Scan for the cell matching the given text and deliver its [X, Y] coordinate at center. 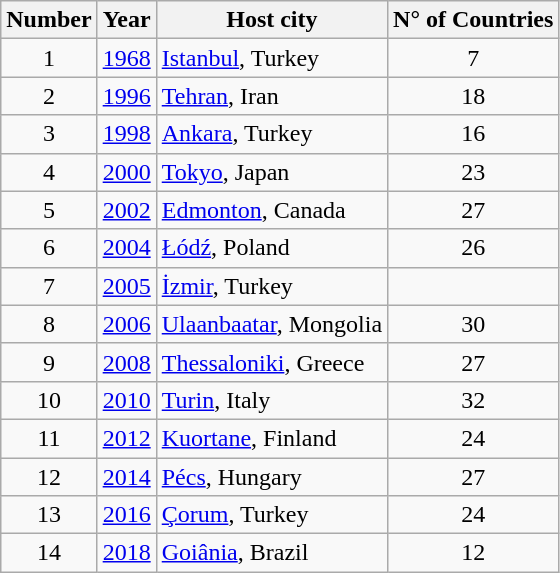
Tehran, Iran [272, 96]
Tokyo, Japan [272, 172]
18 [474, 96]
2005 [126, 286]
8 [49, 324]
14 [49, 553]
13 [49, 515]
26 [474, 248]
Ankara, Turkey [272, 134]
Çorum, Turkey [272, 515]
23 [474, 172]
5 [49, 210]
2010 [126, 400]
Turin, Italy [272, 400]
İzmir, Turkey [272, 286]
1968 [126, 58]
2012 [126, 438]
10 [49, 400]
2 [49, 96]
11 [49, 438]
2008 [126, 362]
2004 [126, 248]
Łódź, Poland [272, 248]
1 [49, 58]
2014 [126, 477]
32 [474, 400]
Ulaanbaatar, Mongolia [272, 324]
4 [49, 172]
Pécs, Hungary [272, 477]
2000 [126, 172]
Goiânia, Brazil [272, 553]
Host city [272, 20]
2002 [126, 210]
2006 [126, 324]
9 [49, 362]
2018 [126, 553]
Year [126, 20]
6 [49, 248]
Thessaloniki, Greece [272, 362]
2016 [126, 515]
Edmonton, Canada [272, 210]
Istanbul, Turkey [272, 58]
N° of Countries [474, 20]
30 [474, 324]
16 [474, 134]
1996 [126, 96]
Kuortane, Finland [272, 438]
Number [49, 20]
1998 [126, 134]
3 [49, 134]
